From the cell containing the given text, extract its center point as (X, Y) coordinate. 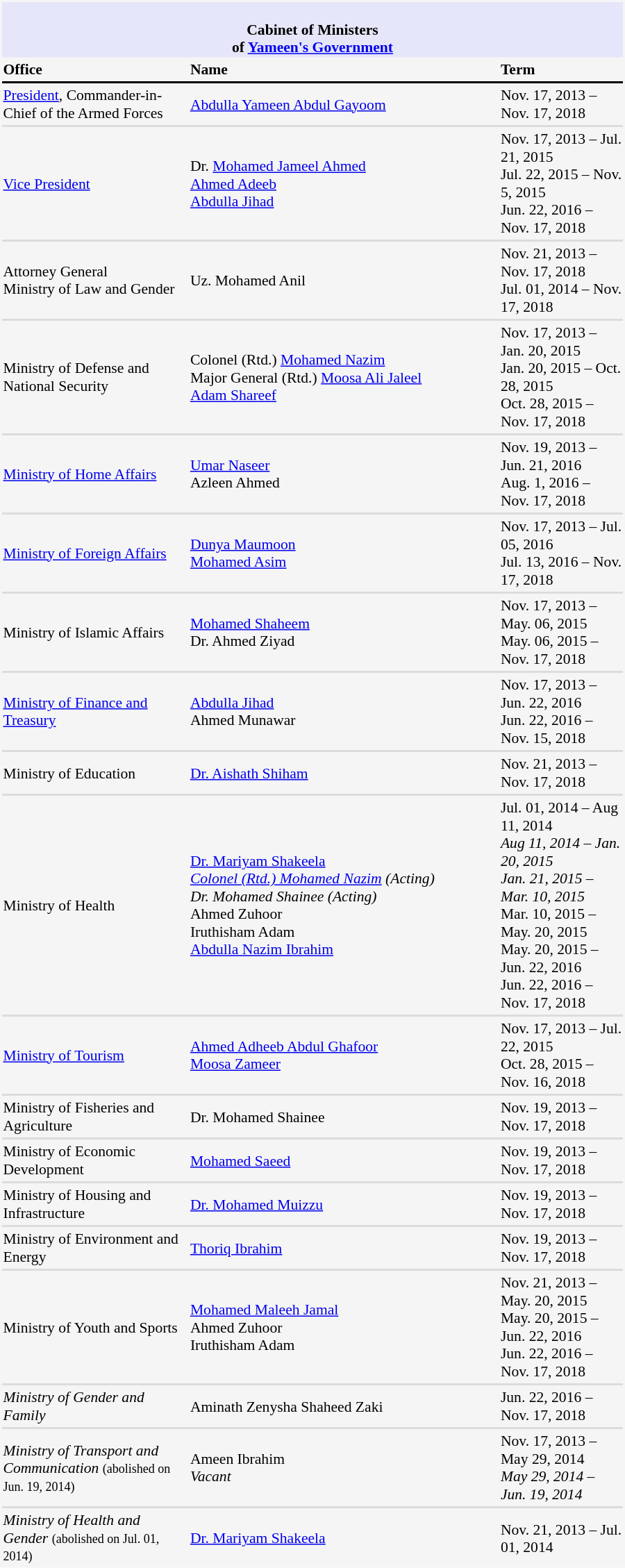
Nov. 17, 2013 – Nov. 17, 2018 (561, 104)
Dr. Mariyam Shakeela (343, 1538)
Nov. 21, 2013 – May. 20, 2015 May. 20, 2015 – Jun. 22, 2016 Jun. 22, 2016 – Nov. 17, 2018 (561, 1327)
Uz. Mohamed Anil (343, 281)
Ministry of Islamic Affairs (94, 632)
Ministry of Economic Development (94, 1160)
Ministry of Foreign Affairs (94, 553)
Ahmed Adheeb Abdul GhafoorMoosa Zameer (343, 1056)
Dr. Aishath Shiham (343, 773)
Nov. 17, 2013 – May 29, 2014May 29, 2014 – Jun. 19, 2014 (561, 1468)
Dr. Mohamed Shainee (343, 1117)
Ameen IbrahimVacant (343, 1468)
Nov. 21, 2013 – Jul. 01, 2014 (561, 1538)
Ministry of Transport and Communication (abolished on Jun. 19, 2014) (94, 1468)
Mohamed ShaheemDr. Ahmed Ziyad (343, 632)
Nov. 21, 2013 – Nov. 17, 2018 (561, 773)
Ministry of Home Affairs (94, 474)
Abdulla JihadAhmed Munawar (343, 711)
Nov. 17, 2013 – Jul. 22, 2015Oct. 28, 2015 – Nov. 16, 2018 (561, 1056)
Aminath Zenysha Shaheed Zaki (343, 1406)
Dr. Mohamed Jameel AhmedAhmed AdeebAbdulla Jihad (343, 183)
Nov. 17, 2013 – Jul. 05, 2016 Jul. 13, 2016 – Nov. 17, 2018 (561, 553)
Nov. 17, 2013 – May. 06, 2015 May. 06, 2015 – Nov. 17, 2018 (561, 632)
Dr. Mohamed Muizzu (343, 1204)
Ministry of Fisheries and Agriculture (94, 1117)
Ministry of Environment and Energy (94, 1248)
Ministry of Youth and Sports (94, 1327)
Cabinet of Ministersof Yameen's Government (312, 30)
Colonel (Rtd.) Mohamed Nazim Major General (Rtd.) Moosa Ali JaleelAdam Shareef (343, 377)
Ministry of Housing and Infrastructure (94, 1204)
Nov. 21, 2013 – Nov. 17, 2018Jul. 01, 2014 – Nov. 17, 2018 (561, 281)
Ministry of Health and Gender (abolished on Jul. 01, 2014) (94, 1538)
Mohamed Maleeh Jamal Ahmed Zuhoor Iruthisham Adam (343, 1327)
Ministry of Gender and Family (94, 1406)
Nov. 17, 2013 – Jun. 22, 2016Jun. 22, 2016 – Nov. 15, 2018 (561, 711)
Name (343, 69)
Ministry of Health (94, 906)
Jun. 22, 2016 – Nov. 17, 2018 (561, 1406)
Nov. 19, 2013 – Jun. 21, 2016Aug. 1, 2016 – Nov. 17, 2018 (561, 474)
Ministry of Finance and Treasury (94, 711)
Nov. 17, 2013 – Jan. 20, 2015Jan. 20, 2015 – Oct. 28, 2015Oct. 28, 2015 – Nov. 17, 2018 (561, 377)
Office (94, 69)
Term (561, 69)
Thoriq Ibrahim (343, 1248)
President, Commander-in-Chief of the Armed Forces (94, 104)
Nov. 17, 2013 – Jul. 21, 2015Jul. 22, 2015 – Nov. 5, 2015Jun. 22, 2016 – Nov. 17, 2018 (561, 183)
Dr. Mariyam ShakeelaColonel (Rtd.) Mohamed Nazim (Acting)Dr. Mohamed Shainee (Acting)Ahmed ZuhoorIruthisham AdamAbdulla Nazim Ibrahim (343, 906)
Dunya Maumoon Mohamed Asim (343, 553)
Vice President (94, 183)
Ministry of Education (94, 773)
Ministry of Defense and National Security (94, 377)
Mohamed Saeed (343, 1160)
Ministry of Tourism (94, 1056)
Umar NaseerAzleen Ahmed (343, 474)
Attorney GeneralMinistry of Law and Gender (94, 281)
Abdulla Yameen Abdul Gayoom (343, 104)
